From the cell containing the given text, extract its center point as [X, Y] coordinate. 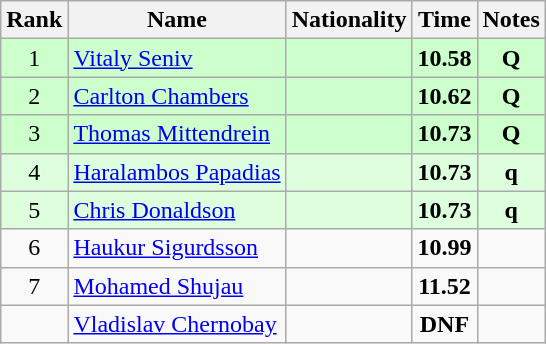
10.58 [444, 58]
Haukur Sigurdsson [177, 248]
5 [34, 210]
Nationality [349, 20]
2 [34, 96]
Vladislav Chernobay [177, 324]
Time [444, 20]
3 [34, 134]
Name [177, 20]
7 [34, 286]
1 [34, 58]
Vitaly Seniv [177, 58]
Carlton Chambers [177, 96]
4 [34, 172]
10.62 [444, 96]
Thomas Mittendrein [177, 134]
Notes [511, 20]
10.99 [444, 248]
Rank [34, 20]
DNF [444, 324]
Haralambos Papadias [177, 172]
11.52 [444, 286]
Chris Donaldson [177, 210]
6 [34, 248]
Mohamed Shujau [177, 286]
